For the text-containing cell, return its midpoint in [x, y] coordinate format. 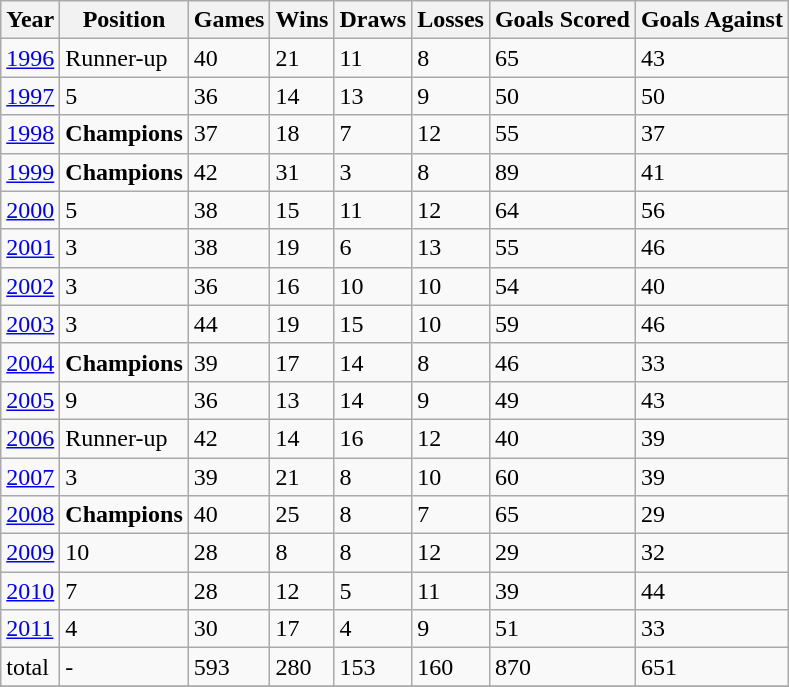
870 [562, 667]
2007 [30, 477]
2001 [30, 248]
- [124, 667]
30 [229, 629]
2011 [30, 629]
32 [712, 553]
64 [562, 210]
1998 [30, 134]
51 [562, 629]
Position [124, 20]
89 [562, 172]
6 [373, 248]
60 [562, 477]
Games [229, 20]
280 [302, 667]
Losses [451, 20]
Draws [373, 20]
2004 [30, 362]
54 [562, 286]
Goals Scored [562, 20]
2000 [30, 210]
59 [562, 324]
25 [302, 515]
2002 [30, 286]
56 [712, 210]
153 [373, 667]
31 [302, 172]
2003 [30, 324]
2008 [30, 515]
160 [451, 667]
Year [30, 20]
18 [302, 134]
593 [229, 667]
2006 [30, 438]
1997 [30, 96]
41 [712, 172]
2005 [30, 400]
49 [562, 400]
651 [712, 667]
1996 [30, 58]
1999 [30, 172]
2010 [30, 591]
Wins [302, 20]
2009 [30, 553]
Goals Against [712, 20]
total [30, 667]
